Determine the [x, y] coordinate at the center of the cell enclosing the given text.  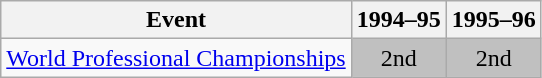
1995–96 [494, 20]
World Professional Championships [176, 58]
1994–95 [398, 20]
Event [176, 20]
